Extract the (x, y) coordinate from the center of the cell holding the provided text.  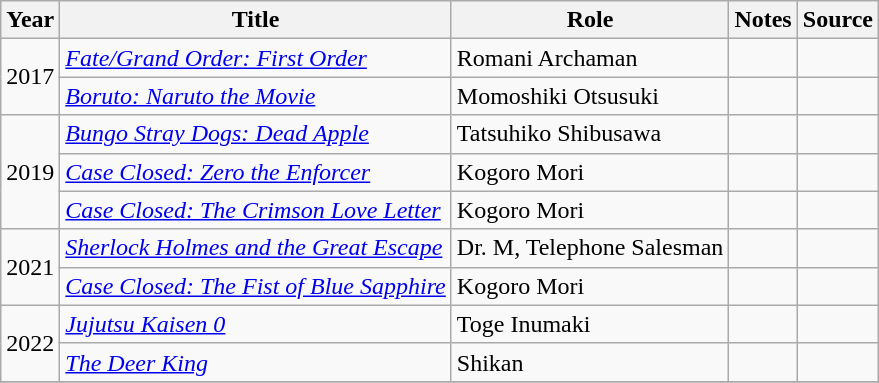
The Deer King (256, 362)
2021 (30, 267)
Case Closed: Zero the Enforcer (256, 172)
Case Closed: The Crimson Love Letter (256, 210)
Toge Inumaki (590, 324)
2017 (30, 77)
2022 (30, 343)
Case Closed: The Fist of Blue Sapphire (256, 286)
Sherlock Holmes and the Great Escape (256, 248)
Notes (763, 20)
Shikan (590, 362)
Romani Archaman (590, 58)
Boruto: Naruto the Movie (256, 96)
2019 (30, 172)
Role (590, 20)
Bungo Stray Dogs: Dead Apple (256, 134)
Tatsuhiko Shibusawa (590, 134)
Title (256, 20)
Dr. M, Telephone Salesman (590, 248)
Jujutsu Kaisen 0 (256, 324)
Source (838, 20)
Fate/Grand Order: First Order (256, 58)
Year (30, 20)
Momoshiki Otsusuki (590, 96)
